Return the (x, y) coordinate for the center point of the cell that contains the specified text.  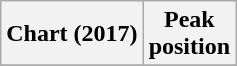
Peakposition (189, 34)
Chart (2017) (72, 34)
